Provide the (x, y) coordinate of the cell's center where the given text is located.  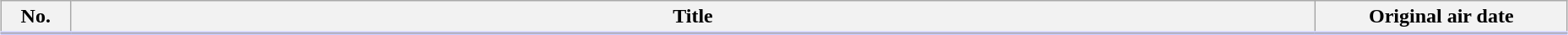
Title (693, 17)
Original air date (1441, 17)
No. (35, 17)
